Find where the given text appears and provide that cell's center as (X, Y) coordinate. 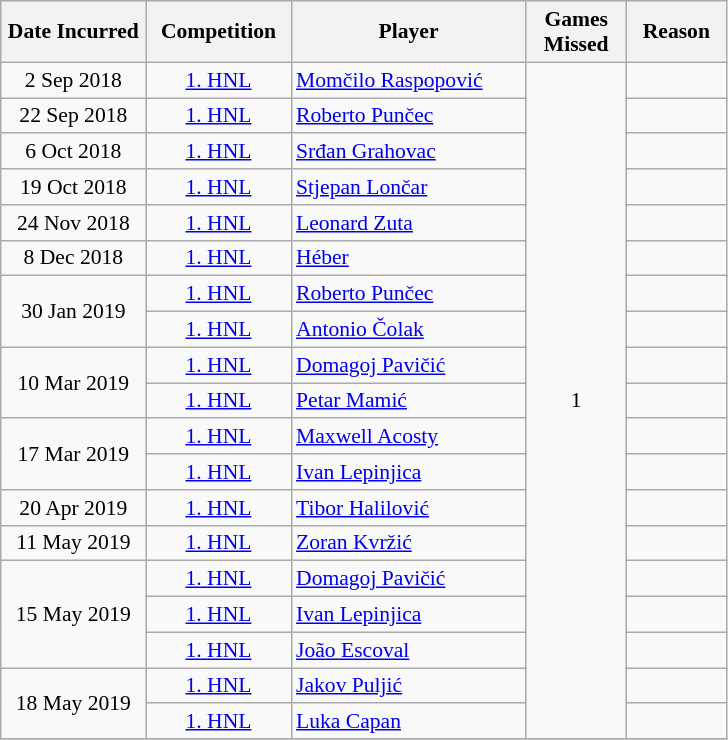
Srđan Grahovac (408, 152)
Héber (408, 258)
João Escoval (408, 650)
1 (576, 400)
15 May 2019 (74, 614)
30 Jan 2019 (74, 312)
Leonard Zuta (408, 223)
Maxwell Acosty (408, 437)
Player (408, 32)
22 Sep 2018 (74, 116)
Momčilo Raspopović (408, 80)
Games Missed (576, 32)
Competition (218, 32)
8 Dec 2018 (74, 258)
Jakov Puljić (408, 686)
2 Sep 2018 (74, 80)
Antonio Čolak (408, 330)
11 May 2019 (74, 543)
Stjepan Lončar (408, 187)
Tibor Halilović (408, 508)
24 Nov 2018 (74, 223)
Zoran Kvržić (408, 543)
6 Oct 2018 (74, 152)
Petar Mamić (408, 401)
Luka Capan (408, 722)
10 Mar 2019 (74, 382)
17 Mar 2019 (74, 454)
20 Apr 2019 (74, 508)
19 Oct 2018 (74, 187)
18 May 2019 (74, 704)
Date Incurred (74, 32)
Reason (676, 32)
